Locate the cell with the specified text and output its (X, Y) center coordinate. 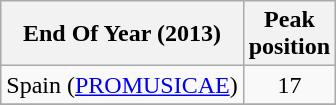
Peakposition (289, 34)
End Of Year (2013) (122, 34)
17 (289, 85)
Spain (PROMUSICAE) (122, 85)
